Find where the given text appears and provide that cell's center as [X, Y] coordinate. 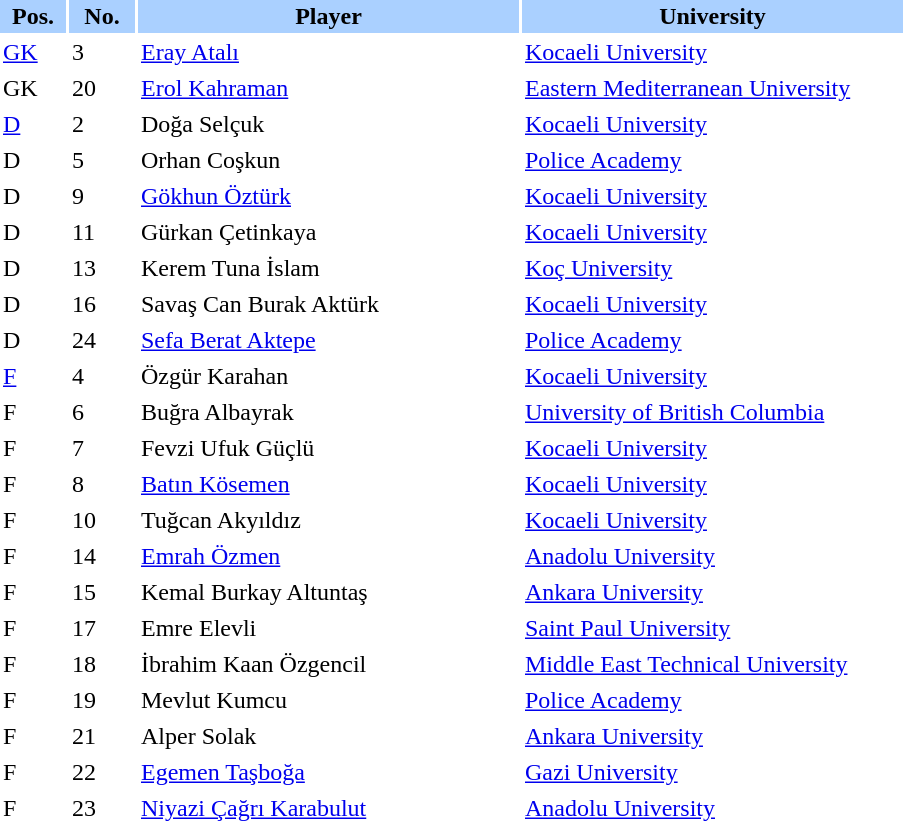
7 [102, 448]
Özgür Karahan [328, 376]
Eray Atalı [328, 52]
5 [102, 160]
Alper Solak [328, 736]
10 [102, 520]
4 [102, 376]
University [712, 16]
11 [102, 232]
24 [102, 340]
Koç University [712, 268]
Orhan Coşkun [328, 160]
Emrah Özmen [328, 556]
Gazi University [712, 772]
Anadolu University [712, 556]
Doğa Selçuk [328, 124]
13 [102, 268]
University of British Columbia [712, 412]
No. [102, 16]
Tuğcan Akyıldız [328, 520]
15 [102, 592]
Eastern Mediterranean University [712, 88]
8 [102, 484]
16 [102, 304]
Pos. [33, 16]
Egemen Taşboğa [328, 772]
Fevzi Ufuk Güçlü [328, 448]
Middle East Technical University [712, 664]
Mevlut Kumcu [328, 700]
Emre Elevli [328, 628]
17 [102, 628]
Erol Kahraman [328, 88]
18 [102, 664]
Kerem Tuna İslam [328, 268]
21 [102, 736]
20 [102, 88]
6 [102, 412]
9 [102, 196]
Saint Paul University [712, 628]
Player [328, 16]
2 [102, 124]
22 [102, 772]
Gökhun Öztürk [328, 196]
Batın Kösemen [328, 484]
Savaş Can Burak Aktürk [328, 304]
14 [102, 556]
İbrahim Kaan Özgencil [328, 664]
Kemal Burkay Altuntaş [328, 592]
Gürkan Çetinkaya [328, 232]
3 [102, 52]
Sefa Berat Aktepe [328, 340]
19 [102, 700]
Buğra Albayrak [328, 412]
